Find where the given text appears and provide that cell's center as (X, Y) coordinate. 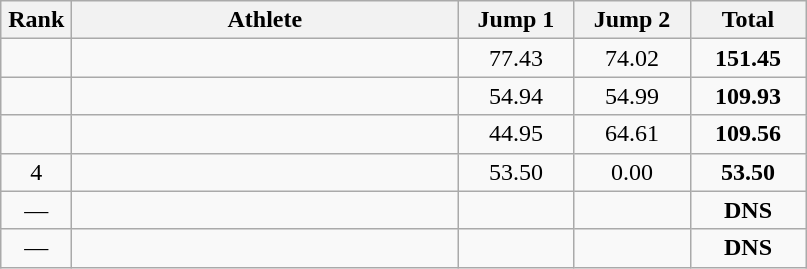
44.95 (516, 134)
77.43 (516, 58)
Total (748, 20)
Jump 2 (632, 20)
0.00 (632, 172)
Jump 1 (516, 20)
Rank (36, 20)
74.02 (632, 58)
64.61 (632, 134)
4 (36, 172)
54.94 (516, 96)
109.56 (748, 134)
109.93 (748, 96)
54.99 (632, 96)
151.45 (748, 58)
Athlete (265, 20)
